Return the [X, Y] coordinate for the center point of the cell that contains the specified text.  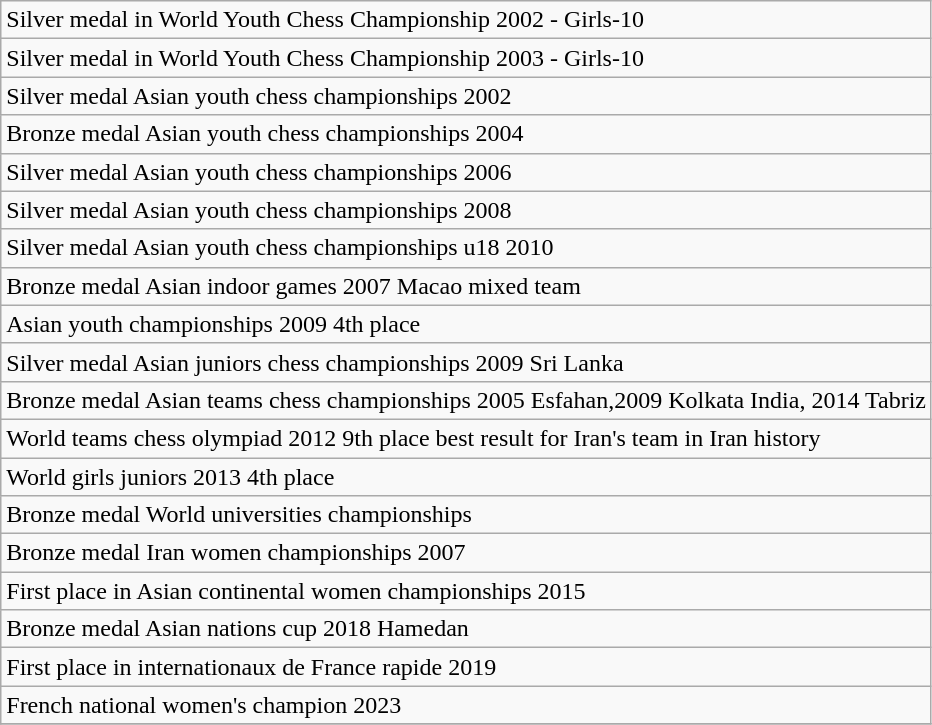
Bronze medal Iran women championships 2007 [466, 553]
Silver medal Asian youth chess championships 2002 [466, 96]
First place in internationaux de France rapide 2019 [466, 667]
French national women's champion 2023 [466, 705]
Asian youth championships 2009 4th place [466, 324]
World girls juniors 2013 4th place [466, 477]
Silver medal Asian youth chess championships 2006 [466, 172]
World teams chess olympiad 2012 9th place best result for Iran's team in Iran history [466, 438]
Silver medal Asian juniors chess championships 2009 Sri Lanka [466, 362]
Silver medal in World Youth Chess Championship 2002 - Girls-10 [466, 20]
Bronze medal World universities championships [466, 515]
Bronze medal Asian teams chess championships 2005 Esfahan,2009 Kolkata India, 2014 Tabriz [466, 400]
Bronze medal Asian youth chess championships 2004 [466, 134]
Bronze medal Asian indoor games 2007 Macao mixed team [466, 286]
First place in Asian continental women championships 2015 [466, 591]
Silver medal Asian youth chess championships 2008 [466, 210]
Bronze medal Asian nations cup 2018 Hamedan [466, 629]
Silver medal in World Youth Chess Championship 2003 - Girls-10 [466, 58]
Silver medal Asian youth chess championships u18 2010 [466, 248]
